Identify which cell holds the provided text, then report its (X, Y) central coordinate. 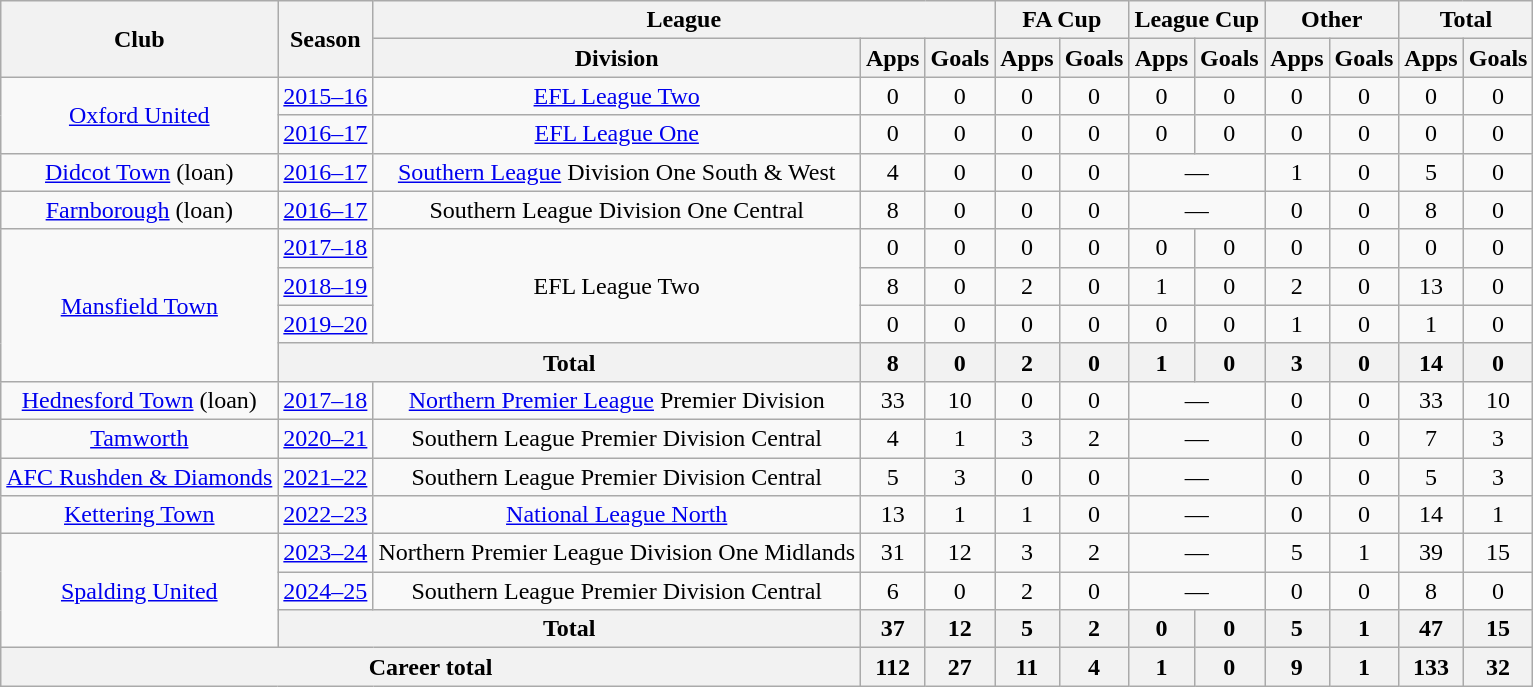
31 (893, 553)
39 (1431, 553)
Kettering Town (140, 515)
9 (1297, 667)
Mansfield Town (140, 305)
27 (960, 667)
2018–19 (326, 286)
Farnborough (loan) (140, 210)
Northern Premier League Division One Midlands (617, 553)
Southern League Division One Central (617, 210)
Hednesford Town (loan) (140, 400)
Tamworth (140, 438)
EFL League One (617, 134)
Career total (431, 667)
Northern Premier League Premier Division (617, 400)
133 (1431, 667)
47 (1431, 629)
2015–16 (326, 96)
FA Cup (1062, 20)
7 (1431, 438)
37 (893, 629)
Division (617, 58)
32 (1498, 667)
2021–22 (326, 477)
Didcot Town (loan) (140, 172)
AFC Rushden & Diamonds (140, 477)
Season (326, 39)
Oxford United (140, 115)
Southern League Division One South & West (617, 172)
League (684, 20)
Spalding United (140, 591)
National League North (617, 515)
League Cup (1197, 20)
11 (1027, 667)
112 (893, 667)
2019–20 (326, 324)
6 (893, 591)
Other (1332, 20)
Club (140, 39)
2024–25 (326, 591)
2022–23 (326, 515)
2023–24 (326, 553)
2020–21 (326, 438)
